Return (X, Y) of the center of cell containing provided text 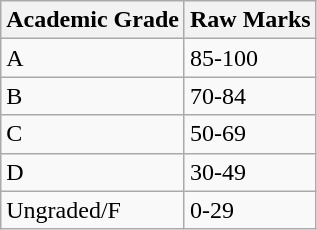
D (93, 172)
Ungraded/F (93, 210)
50-69 (250, 134)
85-100 (250, 58)
C (93, 134)
A (93, 58)
Academic Grade (93, 20)
0-29 (250, 210)
30-49 (250, 172)
70-84 (250, 96)
B (93, 96)
Raw Marks (250, 20)
